For the text-containing cell, return its midpoint in (X, Y) coordinate format. 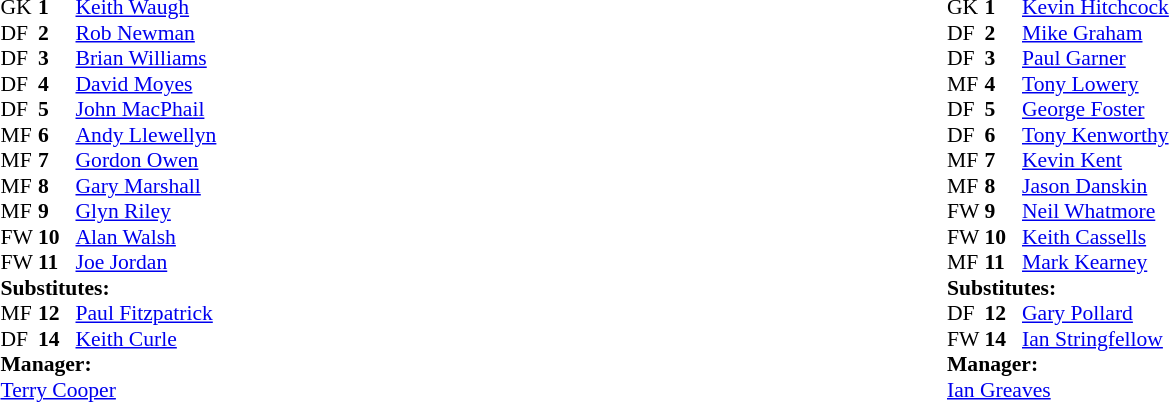
Glyn Riley (226, 211)
Joe Jordan (226, 263)
Andy Llewellyn (226, 135)
Brian Williams (226, 59)
Manager: (188, 365)
David Moyes (226, 84)
Gordon Owen (226, 161)
Keith Curle (226, 339)
Alan Walsh (226, 237)
Gary Marshall (226, 186)
Substitutes: (188, 288)
John MacPhail (226, 109)
Paul Fitzpatrick (226, 313)
Rob Newman (226, 33)
